For the text-containing cell, return its midpoint in [x, y] coordinate format. 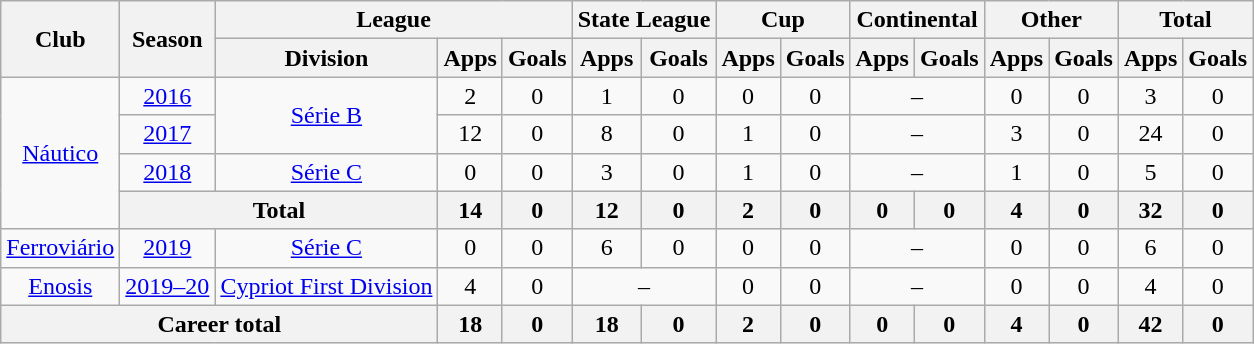
Other [1051, 20]
2018 [168, 172]
2019 [168, 248]
2017 [168, 134]
Enosis [60, 286]
14 [470, 210]
32 [1150, 210]
Career total [220, 324]
5 [1150, 172]
Continental [917, 20]
Division [326, 58]
State League [644, 20]
8 [606, 134]
42 [1150, 324]
Ferroviário [60, 248]
Cypriot First Division [326, 286]
Club [60, 39]
2016 [168, 96]
2019–20 [168, 286]
League [394, 20]
Season [168, 39]
Série B [326, 115]
24 [1150, 134]
Cup [783, 20]
Náutico [60, 153]
